Provide the [x, y] coordinate of the cell's center where the given text is located.  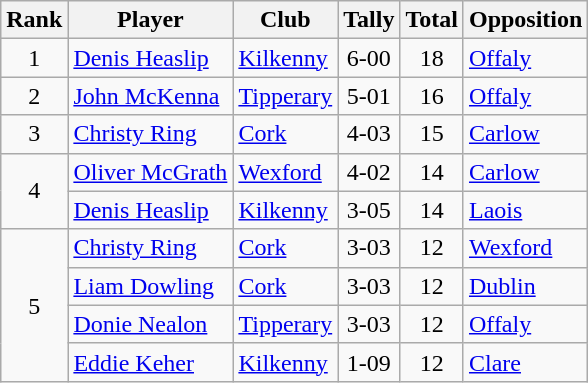
1 [34, 58]
Laois [525, 210]
Clare [525, 362]
3-05 [369, 210]
Club [286, 20]
2 [34, 96]
5-01 [369, 96]
5 [34, 305]
1-09 [369, 362]
Opposition [525, 20]
16 [432, 96]
Eddie Keher [150, 362]
Oliver McGrath [150, 172]
4 [34, 191]
Rank [34, 20]
4-03 [369, 134]
15 [432, 134]
4-02 [369, 172]
18 [432, 58]
Liam Dowling [150, 286]
John McKenna [150, 96]
3 [34, 134]
Total [432, 20]
Tally [369, 20]
6-00 [369, 58]
Dublin [525, 286]
Player [150, 20]
Donie Nealon [150, 324]
